Return [x, y] of the center of cell containing provided text 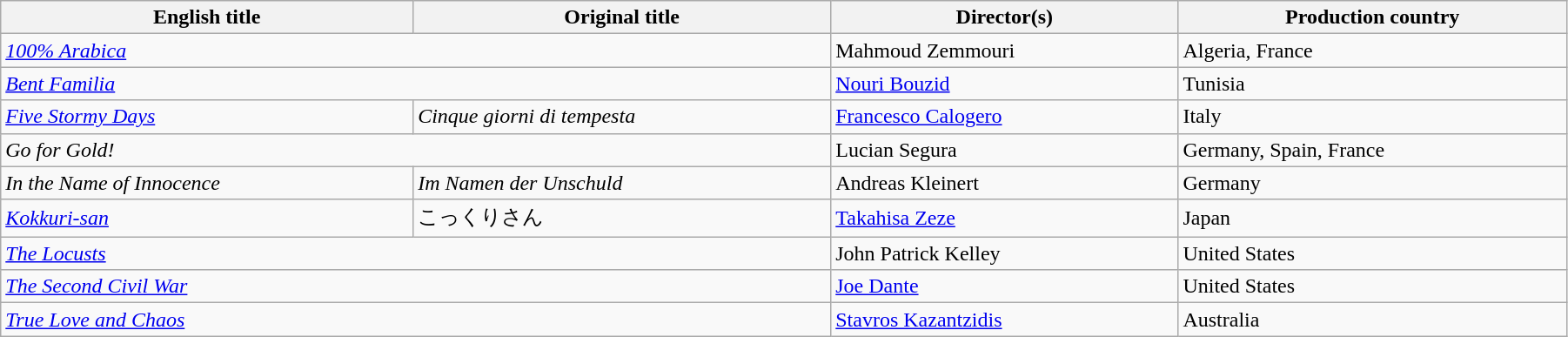
Im Namen der Unschuld [622, 183]
Australia [1373, 320]
Cinque giorni di tempesta [622, 117]
John Patrick Kelley [1004, 253]
Mahmoud Zemmouri [1004, 51]
Germany [1373, 183]
Five Stormy Days [207, 117]
Tunisia [1373, 84]
Production country [1373, 17]
Stavros Kazantzidis [1004, 320]
Joe Dante [1004, 286]
Italy [1373, 117]
The Locusts [416, 253]
Kokkuri-san [207, 218]
Go for Gold! [416, 150]
Germany, Spain, France [1373, 150]
In the Name of Innocence [207, 183]
Algeria, France [1373, 51]
The Second Civil War [416, 286]
Takahisa Zeze [1004, 218]
100% Arabica [416, 51]
True Love and Chaos [416, 320]
こっくりさん [622, 218]
Nouri Bouzid [1004, 84]
Director(s) [1004, 17]
Bent Familia [416, 84]
Andreas Kleinert [1004, 183]
Lucian Segura [1004, 150]
English title [207, 17]
Francesco Calogero [1004, 117]
Japan [1373, 218]
Original title [622, 17]
